Identify which cell holds the provided text, then report its [x, y] central coordinate. 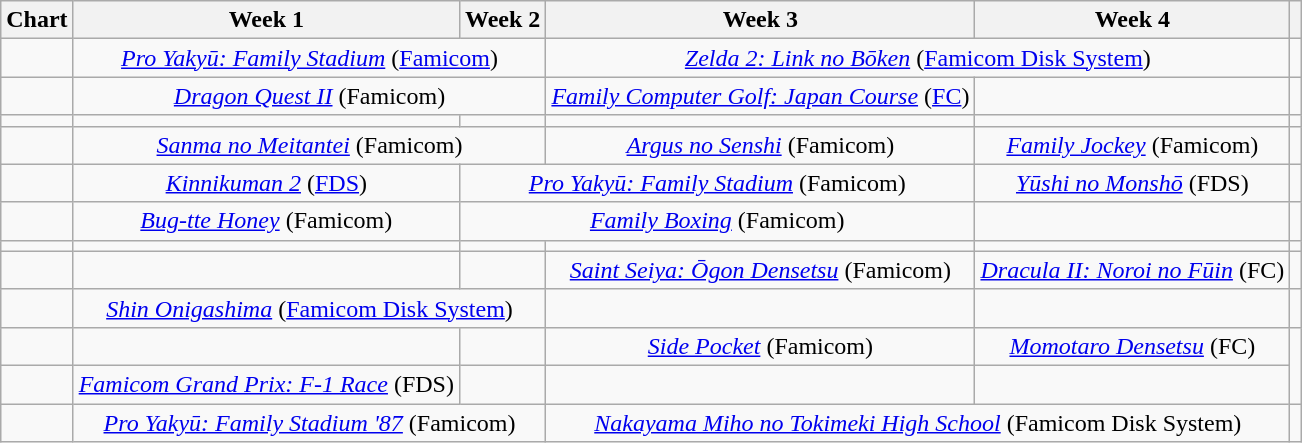
Week 1 [266, 20]
Bug-tte Honey (Famicom) [266, 221]
Dracula II: Noroi no Fūin (FC) [1132, 270]
Argus no Senshi (Famicom) [760, 145]
Family Boxing (Famicom) [716, 221]
Sanma no Meitantei (Famicom) [310, 145]
Saint Seiya: Ōgon Densetsu (Famicom) [760, 270]
Zelda 2: Link no Bōken (Famicom Disk System) [918, 58]
Famicom Grand Prix: F-1 Race (FDS) [266, 384]
Family Computer Golf: Japan Course (FC) [760, 96]
Dragon Quest II (Famicom) [310, 96]
Momotaro Densetsu (FC) [1132, 346]
Shin Onigashima (Famicom Disk System) [310, 308]
Week 2 [502, 20]
Pro Yakyū: Family Stadium '87 (Famicom) [310, 423]
Nakayama Miho no Tokimeki High School (Famicom Disk System) [918, 423]
Side Pocket (Famicom) [760, 346]
Yūshi no Monshō (FDS) [1132, 183]
Family Jockey (Famicom) [1132, 145]
Week 4 [1132, 20]
Chart [37, 20]
Kinnikuman 2 (FDS) [266, 183]
Week 3 [760, 20]
